Search for the cell housing the specified text and yield its (X, Y) center coordinate. 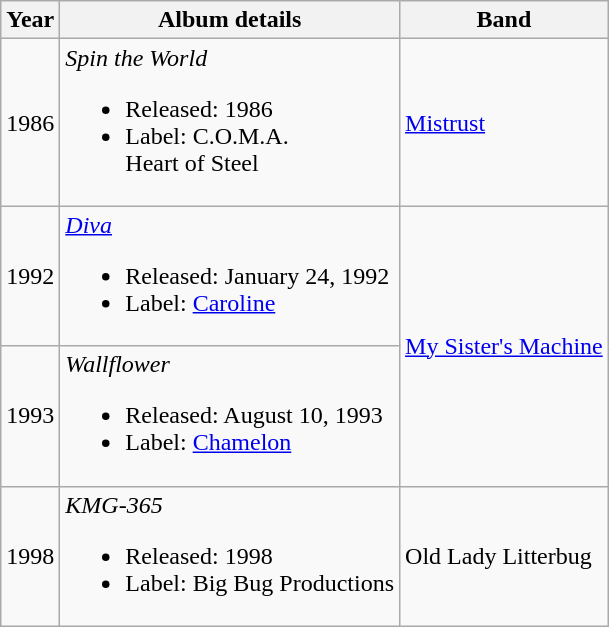
1998 (30, 556)
Spin the WorldReleased: 1986Label: C.O.M.A.Heart of Steel (230, 122)
Band (504, 20)
Old Lady Litterbug (504, 556)
1992 (30, 276)
1993 (30, 416)
KMG-365 Released: 1998Label: Big Bug Productions (230, 556)
DivaReleased: January 24, 1992Label: Caroline (230, 276)
1986 (30, 122)
My Sister's Machine (504, 346)
WallflowerReleased: August 10, 1993Label: Chamelon (230, 416)
Album details (230, 20)
Mistrust (504, 122)
Year (30, 20)
